From the cell containing the given text, extract its center point as (X, Y) coordinate. 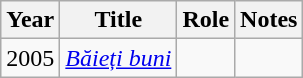
Title (118, 20)
Role (206, 20)
2005 (30, 58)
Băieți buni (118, 58)
Year (30, 20)
Notes (269, 20)
